For the text-containing cell, return its midpoint in [X, Y] coordinate format. 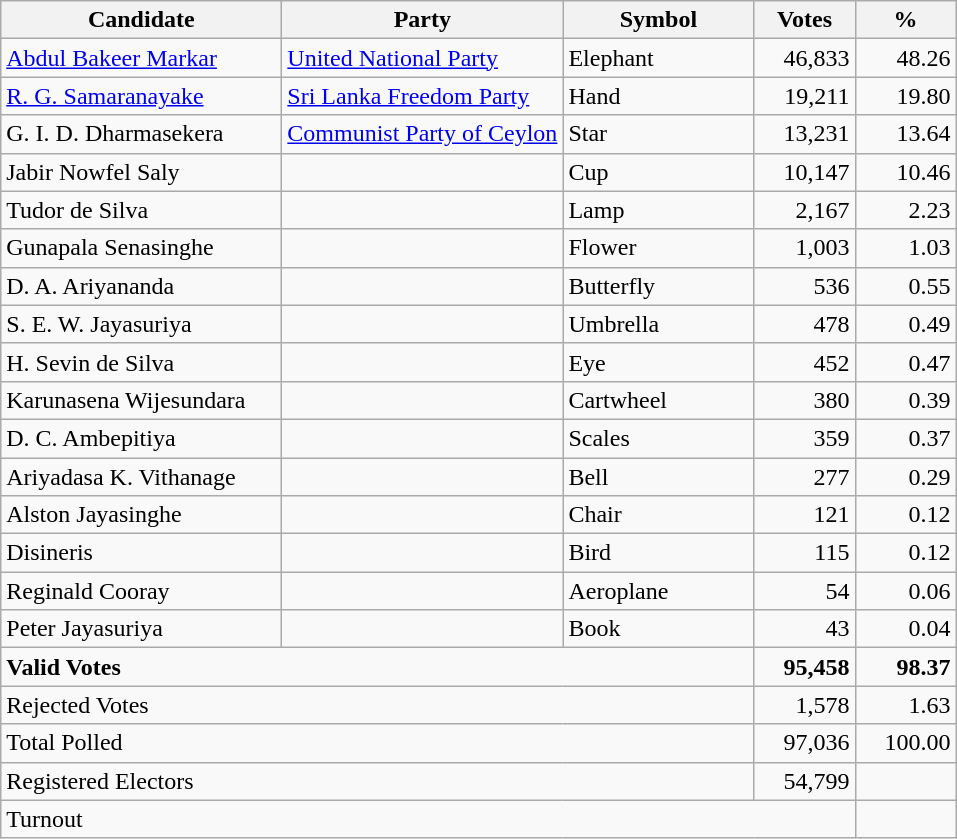
380 [804, 400]
Flower [658, 248]
2.23 [906, 210]
Votes [804, 20]
Book [658, 629]
Chair [658, 515]
Valid Votes [378, 667]
S. E. W. Jayasuriya [142, 324]
Eye [658, 362]
1,003 [804, 248]
D. C. Ambepitiya [142, 438]
Umbrella [658, 324]
48.26 [906, 58]
R. G. Samaranayake [142, 96]
43 [804, 629]
Bird [658, 553]
13.64 [906, 134]
0.49 [906, 324]
0.47 [906, 362]
95,458 [804, 667]
Aeroplane [658, 591]
D. A. Ariyananda [142, 286]
0.06 [906, 591]
Butterfly [658, 286]
0.04 [906, 629]
54 [804, 591]
G. I. D. Dharmasekera [142, 134]
2,167 [804, 210]
Cartwheel [658, 400]
478 [804, 324]
536 [804, 286]
Jabir Nowfel Saly [142, 172]
19.80 [906, 96]
% [906, 20]
Rejected Votes [378, 705]
19,211 [804, 96]
1.03 [906, 248]
0.55 [906, 286]
Gunapala Senasinghe [142, 248]
Bell [658, 477]
Elephant [658, 58]
Disineris [142, 553]
13,231 [804, 134]
277 [804, 477]
United National Party [422, 58]
Communist Party of Ceylon [422, 134]
Star [658, 134]
Reginald Cooray [142, 591]
452 [804, 362]
Lamp [658, 210]
97,036 [804, 743]
1.63 [906, 705]
0.29 [906, 477]
Total Polled [378, 743]
Party [422, 20]
Turnout [428, 819]
10.46 [906, 172]
Scales [658, 438]
10,147 [804, 172]
Abdul Bakeer Markar [142, 58]
Candidate [142, 20]
Sri Lanka Freedom Party [422, 96]
359 [804, 438]
0.39 [906, 400]
Peter Jayasuriya [142, 629]
Tudor de Silva [142, 210]
Registered Electors [378, 781]
0.37 [906, 438]
46,833 [804, 58]
Cup [658, 172]
1,578 [804, 705]
54,799 [804, 781]
Alston Jayasinghe [142, 515]
Hand [658, 96]
Karunasena Wijesundara [142, 400]
115 [804, 553]
H. Sevin de Silva [142, 362]
100.00 [906, 743]
98.37 [906, 667]
Symbol [658, 20]
Ariyadasa K. Vithanage [142, 477]
121 [804, 515]
